From the cell containing the given text, extract its center point as [X, Y] coordinate. 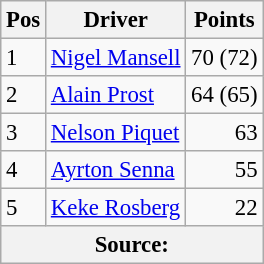
55 [224, 170]
5 [24, 208]
Points [224, 20]
70 (72) [224, 58]
4 [24, 170]
Source: [132, 245]
Alain Prost [116, 95]
2 [24, 95]
1 [24, 58]
Keke Rosberg [116, 208]
Ayrton Senna [116, 170]
Nelson Piquet [116, 133]
64 (65) [224, 95]
3 [24, 133]
Nigel Mansell [116, 58]
22 [224, 208]
Pos [24, 20]
Driver [116, 20]
63 [224, 133]
